Return the (X, Y) coordinate for the center point of the cell that contains the specified text.  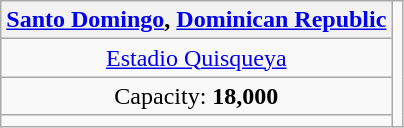
Estadio Quisqueya (196, 58)
Santo Domingo, Dominican Republic (196, 20)
Capacity: 18,000 (196, 96)
